Pinpoint the cell where the given text exists, returning its [X, Y] midpoint coordinate. 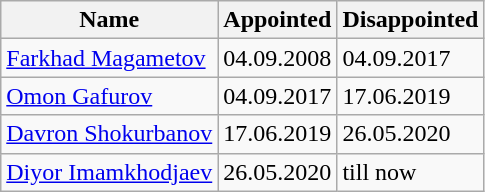
Diyor Imamkhodjaev [110, 172]
till now [410, 172]
Appointed [278, 20]
Omon Gafurov [110, 96]
Davron Shokurbanov [110, 134]
Farkhad Magametov [110, 58]
Disappointed [410, 20]
Name [110, 20]
04.09.2008 [278, 58]
